Provide the [X, Y] coordinate of the cell's center where the given text is located.  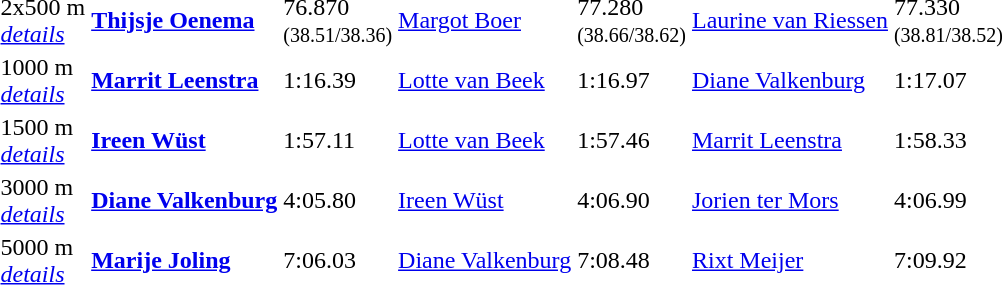
1:57.46 [632, 140]
1:16.97 [632, 80]
1:57.11 [338, 140]
4:05.80 [338, 200]
Jorien ter Mors [790, 200]
1:16.39 [338, 80]
4:06.90 [632, 200]
